From the cell containing the given text, extract its center point as (x, y) coordinate. 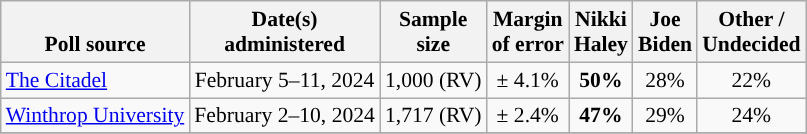
28% (665, 80)
NikkiHaley (601, 32)
1,717 (RV) (434, 116)
Winthrop University (96, 116)
Date(s)administered (284, 32)
Poll source (96, 32)
29% (665, 116)
The Citadel (96, 80)
Samplesize (434, 32)
Marginof error (528, 32)
± 2.4% (528, 116)
1,000 (RV) (434, 80)
February 5–11, 2024 (284, 80)
22% (751, 80)
February 2–10, 2024 (284, 116)
47% (601, 116)
50% (601, 80)
JoeBiden (665, 32)
24% (751, 116)
± 4.1% (528, 80)
Other /Undecided (751, 32)
